Determine the (x, y) coordinate at the center of the cell enclosing the given text.  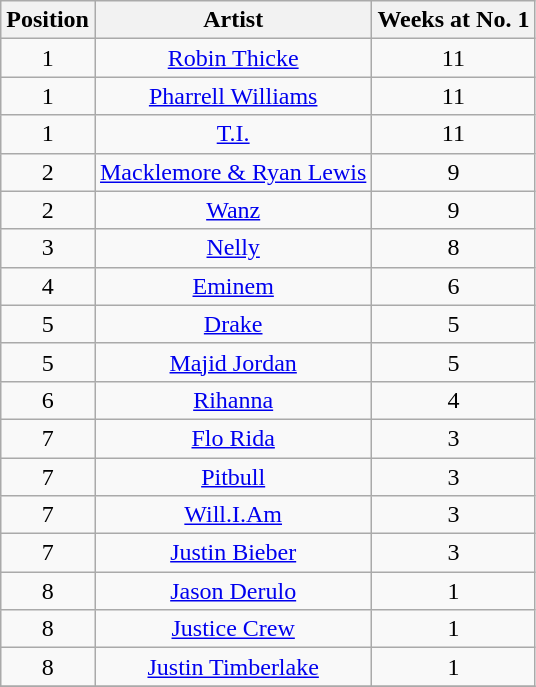
Weeks at No. 1 (454, 20)
Rihanna (232, 400)
Wanz (232, 210)
Majid Jordan (232, 362)
Jason Derulo (232, 591)
Pitbull (232, 477)
T.I. (232, 134)
Position (48, 20)
Robin Thicke (232, 58)
Drake (232, 324)
Artist (232, 20)
Justin Bieber (232, 553)
Flo Rida (232, 438)
Nelly (232, 248)
Eminem (232, 286)
Justin Timberlake (232, 667)
Macklemore & Ryan Lewis (232, 172)
Will.I.Am (232, 515)
Justice Crew (232, 629)
Pharrell Williams (232, 96)
